For the text-containing cell, return its midpoint in (X, Y) coordinate format. 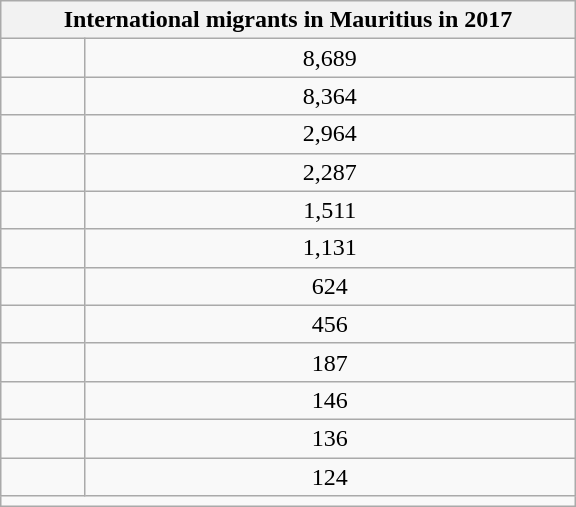
456 (330, 324)
146 (330, 400)
2,964 (330, 134)
187 (330, 362)
8,689 (330, 58)
1,131 (330, 248)
2,287 (330, 172)
624 (330, 286)
1,511 (330, 210)
136 (330, 438)
124 (330, 477)
International migrants in Mauritius in 2017 (288, 20)
8,364 (330, 96)
